Detect which cell encompasses the target text, then output its [x, y] center coordinate. 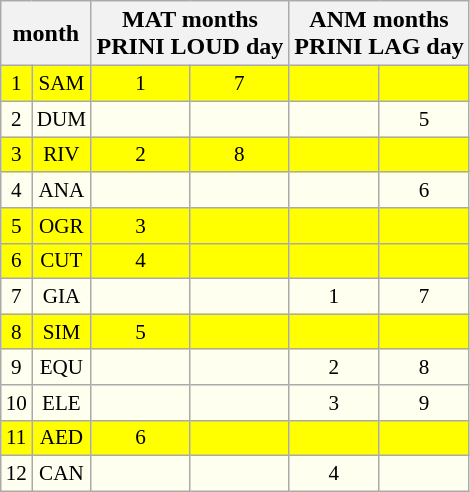
ANM months PRINI LAG day [379, 34]
OGR [62, 226]
DUM [62, 118]
CAN [62, 474]
SIM [62, 332]
RIV [62, 154]
11 [16, 438]
AED [62, 438]
month [46, 34]
GIA [62, 296]
ELE [62, 402]
CUT [62, 260]
12 [16, 474]
10 [16, 402]
ANA [62, 190]
SAM [62, 84]
MAT months PRINI LOUD day [190, 34]
EQU [62, 366]
